Scan for the cell matching the given text and deliver its [x, y] coordinate at center. 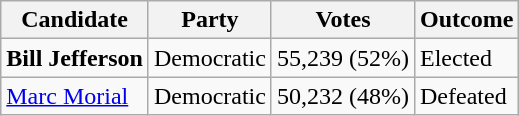
55,239 (52%) [342, 58]
50,232 (48%) [342, 96]
Outcome [466, 20]
Marc Morial [75, 96]
Party [210, 20]
Candidate [75, 20]
Votes [342, 20]
Defeated [466, 96]
Elected [466, 58]
Bill Jefferson [75, 58]
